Provide the (X, Y) coordinate of the cell's center where the given text is located.  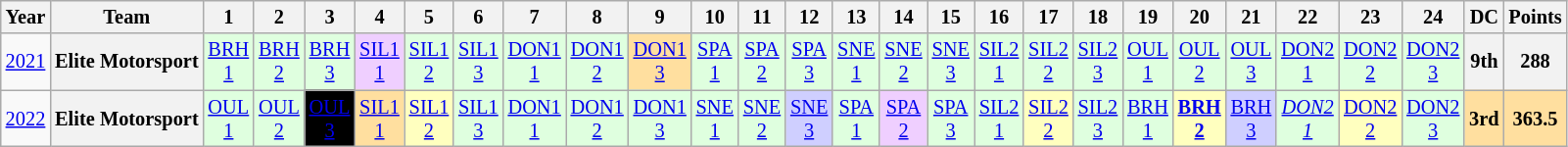
3rd (1484, 119)
2 (279, 17)
Points (1535, 17)
4 (379, 17)
20 (1200, 17)
22 (1307, 17)
16 (999, 17)
12 (809, 17)
18 (1098, 17)
9th (1484, 62)
Team (126, 17)
7 (535, 17)
5 (429, 17)
DC (1484, 17)
288 (1535, 62)
15 (951, 17)
11 (762, 17)
Year (25, 17)
2022 (25, 119)
21 (1252, 17)
19 (1148, 17)
23 (1370, 17)
1 (229, 17)
17 (1048, 17)
13 (856, 17)
363.5 (1535, 119)
10 (715, 17)
3 (330, 17)
2021 (25, 62)
9 (660, 17)
8 (597, 17)
24 (1433, 17)
14 (903, 17)
6 (478, 17)
